From the cell containing the given text, extract its center point as (X, Y) coordinate. 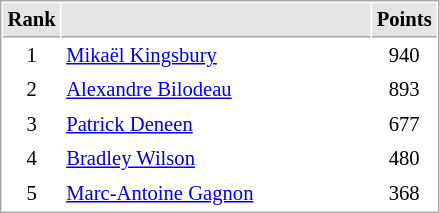
Mikaël Kingsbury (216, 56)
940 (404, 56)
Bradley Wilson (216, 158)
2 (32, 90)
Marc-Antoine Gagnon (216, 194)
1 (32, 56)
5 (32, 194)
480 (404, 158)
Rank (32, 20)
677 (404, 124)
Points (404, 20)
893 (404, 90)
3 (32, 124)
4 (32, 158)
Patrick Deneen (216, 124)
368 (404, 194)
Alexandre Bilodeau (216, 90)
